Pinpoint the cell where the given text exists, returning its [X, Y] midpoint coordinate. 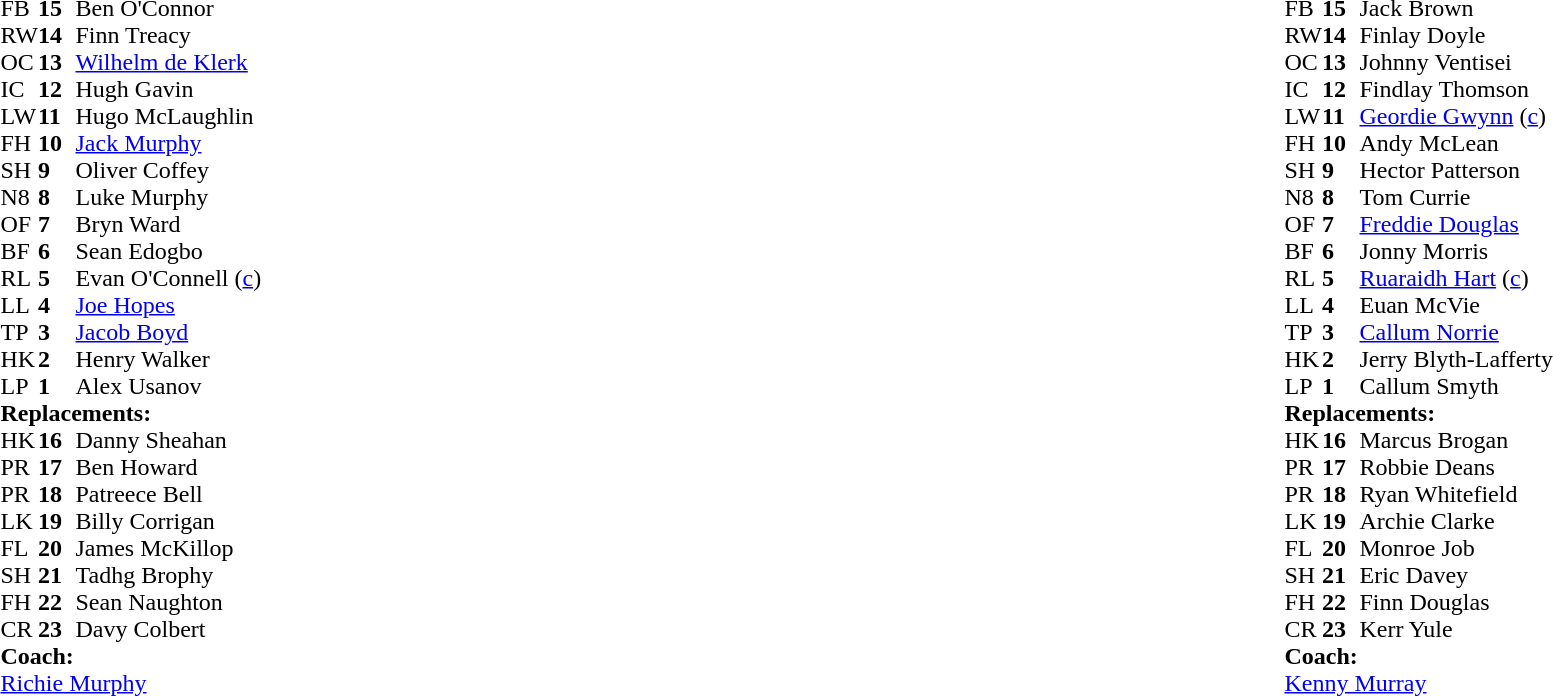
Hugo McLaughlin [169, 116]
Joe Hopes [169, 306]
Henry Walker [169, 360]
Hugh Gavin [169, 90]
Sean Naughton [169, 602]
Evan O'Connell (c) [169, 278]
Sean Edogbo [169, 252]
Oliver Coffey [169, 170]
Davy Colbert [169, 630]
Finn Treacy [169, 36]
Bryn Ward [169, 224]
Danny Sheahan [169, 440]
Patreece Bell [169, 494]
Billy Corrigan [169, 522]
Jacob Boyd [169, 332]
Luke Murphy [169, 198]
Alex Usanov [169, 386]
James McKillop [169, 548]
Wilhelm de Klerk [169, 62]
Tadhg Brophy [169, 576]
Ben Howard [169, 468]
Jack Murphy [169, 144]
